Pinpoint the cell where the given text exists, returning its [X, Y] midpoint coordinate. 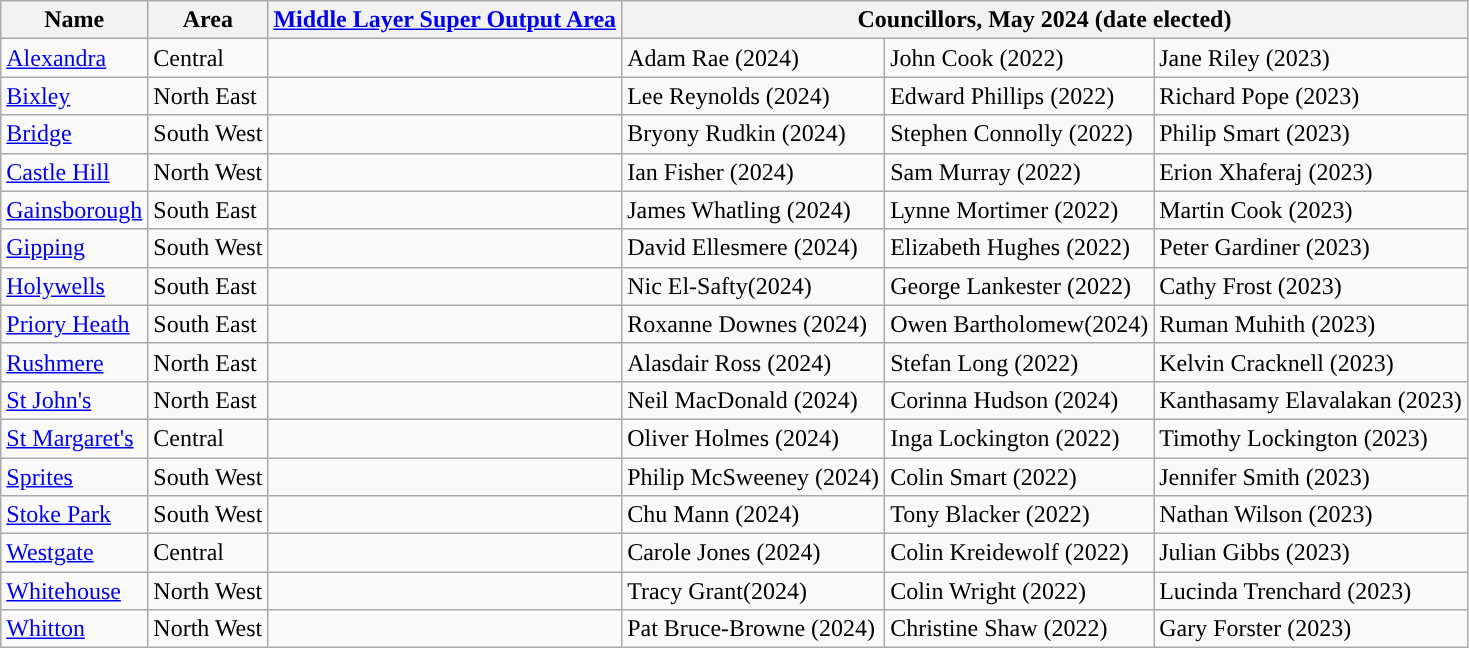
Bridge [74, 134]
Stefan Long (2022) [1020, 362]
Westgate [74, 553]
Tracy Grant(2024) [754, 591]
Lucinda Trenchard (2023) [1311, 591]
Ruman Muhith (2023) [1311, 324]
Jennifer Smith (2023) [1311, 477]
Peter Gardiner (2023) [1311, 248]
Lee Reynolds (2024) [754, 96]
Tony Blacker (2022) [1020, 515]
Middle Layer Super Output Area [445, 20]
John Cook (2022) [1020, 58]
Oliver Holmes (2024) [754, 438]
Gipping [74, 248]
Chu Mann (2024) [754, 515]
Lynne Mortimer (2022) [1020, 210]
Roxanne Downes (2024) [754, 324]
Timothy Lockington (2023) [1311, 438]
Richard Pope (2023) [1311, 96]
Alasdair Ross (2024) [754, 362]
St John's [74, 400]
James Whatling (2024) [754, 210]
Whitton [74, 629]
Carole Jones (2024) [754, 553]
Nic El-Safty(2024) [754, 286]
Castle Hill [74, 172]
Kanthasamy Elavalakan (2023) [1311, 400]
Nathan Wilson (2023) [1311, 515]
Councillors, May 2024 (date elected) [1045, 20]
Gary Forster (2023) [1311, 629]
Ian Fisher (2024) [754, 172]
Jane Riley (2023) [1311, 58]
Martin Cook (2023) [1311, 210]
Cathy Frost (2023) [1311, 286]
Holywells [74, 286]
Julian Gibbs (2023) [1311, 553]
Corinna Hudson (2024) [1020, 400]
Philip McSweeney (2024) [754, 477]
Bryony Rudkin (2024) [754, 134]
Philip Smart (2023) [1311, 134]
Pat Bruce-Browne (2024) [754, 629]
Elizabeth Hughes (2022) [1020, 248]
Area [208, 20]
Rushmere [74, 362]
Adam Rae (2024) [754, 58]
David Ellesmere (2024) [754, 248]
Inga Lockington (2022) [1020, 438]
Christine Shaw (2022) [1020, 629]
Colin Smart (2022) [1020, 477]
Bixley [74, 96]
Owen Bartholomew(2024) [1020, 324]
George Lankester (2022) [1020, 286]
Sam Murray (2022) [1020, 172]
Colin Wright (2022) [1020, 591]
Whitehouse [74, 591]
Name [74, 20]
Neil MacDonald (2024) [754, 400]
Priory Heath [74, 324]
St Margaret's [74, 438]
Stephen Connolly (2022) [1020, 134]
Colin Kreidewolf (2022) [1020, 553]
Sprites [74, 477]
Alexandra [74, 58]
Stoke Park [74, 515]
Erion Xhaferaj (2023) [1311, 172]
Kelvin Cracknell (2023) [1311, 362]
Gainsborough [74, 210]
Edward Phillips (2022) [1020, 96]
